Determine the [x, y] coordinate at the center of the cell enclosing the given text.  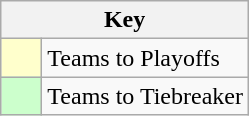
Key [125, 20]
Teams to Playoffs [146, 58]
Teams to Tiebreaker [146, 96]
